Find where the given text appears and provide that cell's center as [x, y] coordinate. 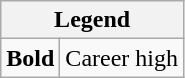
Career high [122, 58]
Legend [92, 20]
Bold [30, 58]
